Return the [X, Y] coordinate for the center point of the cell that contains the specified text.  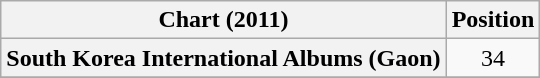
South Korea International Albums (Gaon) [224, 58]
Chart (2011) [224, 20]
Position [493, 20]
34 [493, 58]
